Locate the cell with the specified text and output its [x, y] center coordinate. 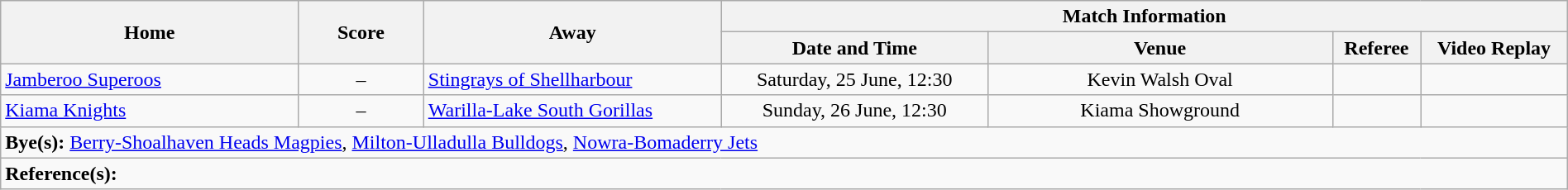
Kiama Showground [1159, 111]
Saturday, 25 June, 12:30 [854, 79]
Jamberoo Superoos [150, 79]
Kiama Knights [150, 111]
Away [572, 32]
Match Information [1145, 17]
Venue [1159, 48]
Warilla-Lake South Gorillas [572, 111]
Score [361, 32]
Home [150, 32]
Video Replay [1494, 48]
Stingrays of Shellharbour [572, 79]
Referee [1376, 48]
Sunday, 26 June, 12:30 [854, 111]
Reference(s): [784, 173]
Kevin Walsh Oval [1159, 79]
Bye(s): Berry-Shoalhaven Heads Magpies, Milton-Ulladulla Bulldogs, Nowra-Bomaderry Jets [784, 142]
Date and Time [854, 48]
